Return [X, Y] of the center of cell containing provided text 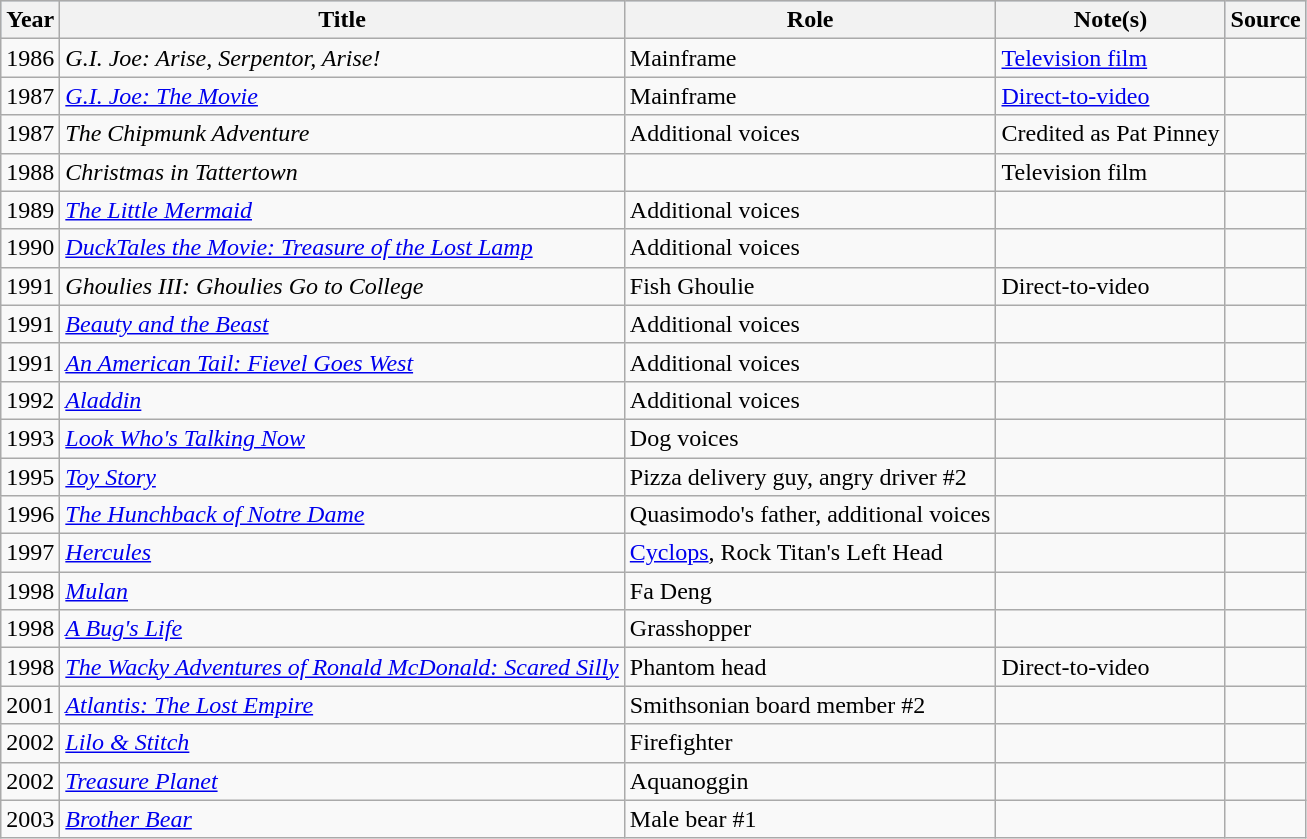
Credited as Pat Pinney [1110, 134]
1990 [30, 248]
Title [342, 20]
Source [1266, 20]
Firefighter [810, 743]
The Little Mermaid [342, 210]
2001 [30, 705]
Phantom head [810, 667]
Smithsonian board member #2 [810, 705]
Quasimodo's father, additional voices [810, 515]
Atlantis: The Lost Empire [342, 705]
1995 [30, 477]
Beauty and the Beast [342, 324]
Aquanoggin [810, 781]
Mulan [342, 591]
Dog voices [810, 438]
Treasure Planet [342, 781]
Note(s) [1110, 20]
Ghoulies III: Ghoulies Go to College [342, 286]
Cyclops, Rock Titan's Left Head [810, 553]
1989 [30, 210]
Pizza delivery guy, angry driver #2 [810, 477]
The Wacky Adventures of Ronald McDonald: Scared Silly [342, 667]
Brother Bear [342, 819]
Year [30, 20]
Look Who's Talking Now [342, 438]
The Chipmunk Adventure [342, 134]
Toy Story [342, 477]
Role [810, 20]
Fish Ghoulie [810, 286]
1997 [30, 553]
Christmas in Tattertown [342, 172]
Grasshopper [810, 629]
2003 [30, 819]
1996 [30, 515]
1986 [30, 58]
1993 [30, 438]
1992 [30, 400]
The Hunchback of Notre Dame [342, 515]
A Bug's Life [342, 629]
1988 [30, 172]
G.I. Joe: The Movie [342, 96]
DuckTales the Movie: Treasure of the Lost Lamp [342, 248]
An American Tail: Fievel Goes West [342, 362]
Lilo & Stitch [342, 743]
Hercules [342, 553]
Aladdin [342, 400]
Fa Deng [810, 591]
G.I. Joe: Arise, Serpentor, Arise! [342, 58]
Male bear #1 [810, 819]
